Search for the cell housing the specified text and yield its [x, y] center coordinate. 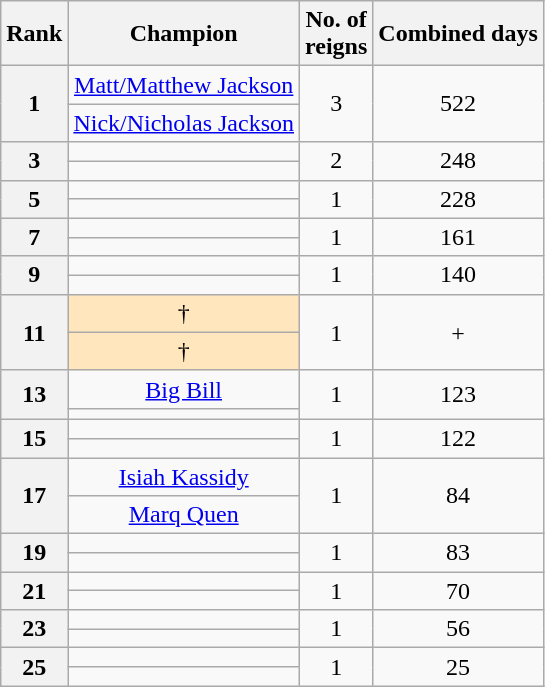
21 [34, 591]
13 [34, 394]
248 [458, 161]
70 [458, 591]
9 [34, 275]
17 [34, 496]
84 [458, 496]
522 [458, 104]
No. ofreigns [336, 34]
Matt/Matthew Jackson [184, 85]
Combined days [458, 34]
Marq Quen [184, 515]
Nick/Nicholas Jackson [184, 123]
Rank [34, 34]
19 [34, 553]
228 [458, 199]
Isiah Kassidy [184, 477]
2 [336, 161]
122 [458, 438]
Big Bill [184, 389]
23 [34, 629]
56 [458, 629]
161 [458, 237]
123 [458, 394]
11 [34, 332]
15 [34, 438]
140 [458, 275]
5 [34, 199]
7 [34, 237]
83 [458, 553]
Champion [184, 34]
+ [458, 332]
